Determine the [x, y] coordinate at the center of the cell enclosing the given text.  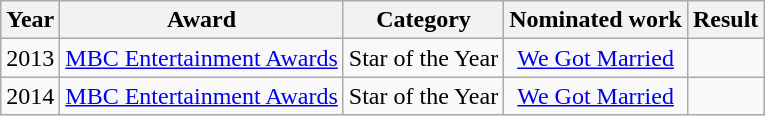
Year [30, 20]
2014 [30, 96]
2013 [30, 58]
Category [423, 20]
Result [725, 20]
Nominated work [596, 20]
Award [202, 20]
